Provide the (x, y) coordinate of the cell's center where the given text is located.  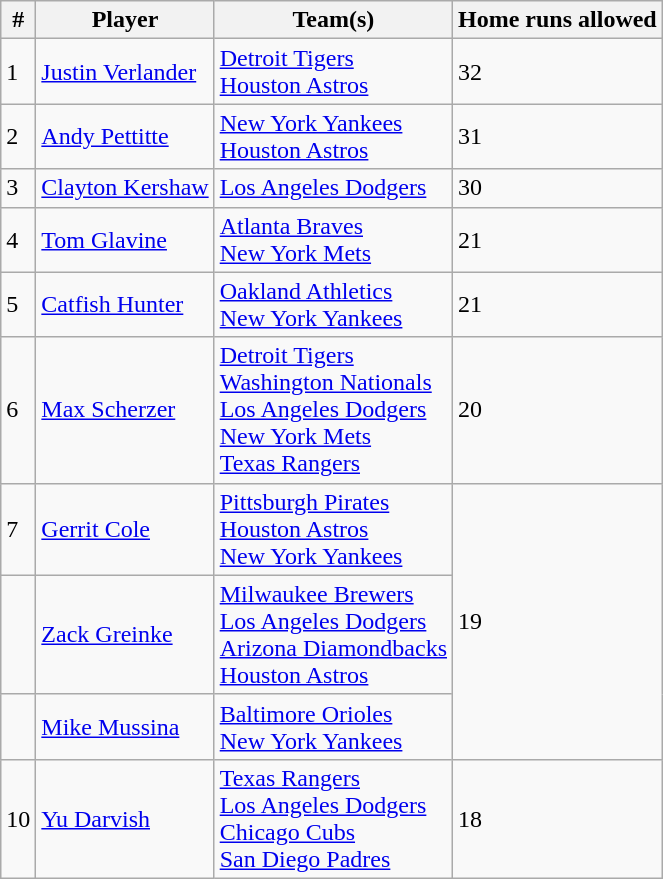
1 (18, 72)
Mike Mussina (125, 726)
Detroit TigersWashington NationalsLos Angeles DodgersNew York MetsTexas Rangers (333, 410)
Pittsburgh PiratesHouston AstrosNew York Yankees (333, 529)
7 (18, 529)
# (18, 20)
Home runs allowed (558, 20)
19 (558, 621)
Andy Pettitte (125, 136)
Zack Greinke (125, 634)
20 (558, 410)
Player (125, 20)
4 (18, 240)
Max Scherzer (125, 410)
Gerrit Cole (125, 529)
32 (558, 72)
Catfish Hunter (125, 304)
6 (18, 410)
Oakland AthleticsNew York Yankees (333, 304)
Atlanta BravesNew York Mets (333, 240)
Team(s) (333, 20)
New York YankeesHouston Astros (333, 136)
Baltimore OriolesNew York Yankees (333, 726)
Tom Glavine (125, 240)
Los Angeles Dodgers (333, 188)
5 (18, 304)
2 (18, 136)
Yu Darvish (125, 818)
18 (558, 818)
Texas RangersLos Angeles DodgersChicago CubsSan Diego Padres (333, 818)
Clayton Kershaw (125, 188)
3 (18, 188)
31 (558, 136)
Milwaukee BrewersLos Angeles DodgersArizona DiamondbacksHouston Astros (333, 634)
10 (18, 818)
Detroit TigersHouston Astros (333, 72)
Justin Verlander (125, 72)
30 (558, 188)
